Return the [X, Y] coordinate for the center point of the cell that contains the specified text.  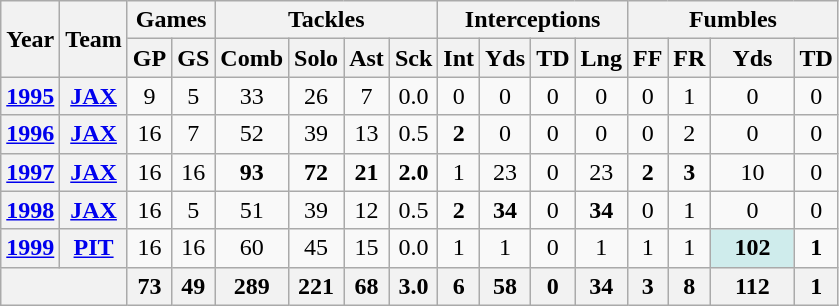
Comb [252, 58]
15 [367, 248]
3.0 [413, 286]
33 [252, 96]
Interceptions [533, 20]
Lng [601, 58]
112 [752, 286]
26 [316, 96]
221 [316, 286]
72 [316, 172]
21 [367, 172]
FR [690, 58]
52 [252, 134]
6 [459, 286]
Solo [316, 58]
Sck [413, 58]
73 [149, 286]
Int [459, 58]
102 [752, 248]
Tackles [326, 20]
13 [367, 134]
289 [252, 286]
9 [149, 96]
60 [252, 248]
Fumbles [732, 20]
Games [170, 20]
FF [647, 58]
2.0 [413, 172]
12 [367, 210]
49 [194, 286]
Year [30, 39]
68 [367, 286]
45 [316, 248]
8 [690, 286]
10 [752, 172]
GP [149, 58]
1995 [30, 96]
93 [252, 172]
58 [506, 286]
Ast [367, 58]
1997 [30, 172]
51 [252, 210]
Team [94, 39]
GS [194, 58]
PIT [94, 248]
1998 [30, 210]
1999 [30, 248]
1996 [30, 134]
